Determine the (X, Y) coordinate at the center of the cell enclosing the given text.  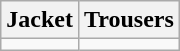
Jacket (40, 20)
Trousers (128, 20)
